Search for the cell housing the specified text and yield its [x, y] center coordinate. 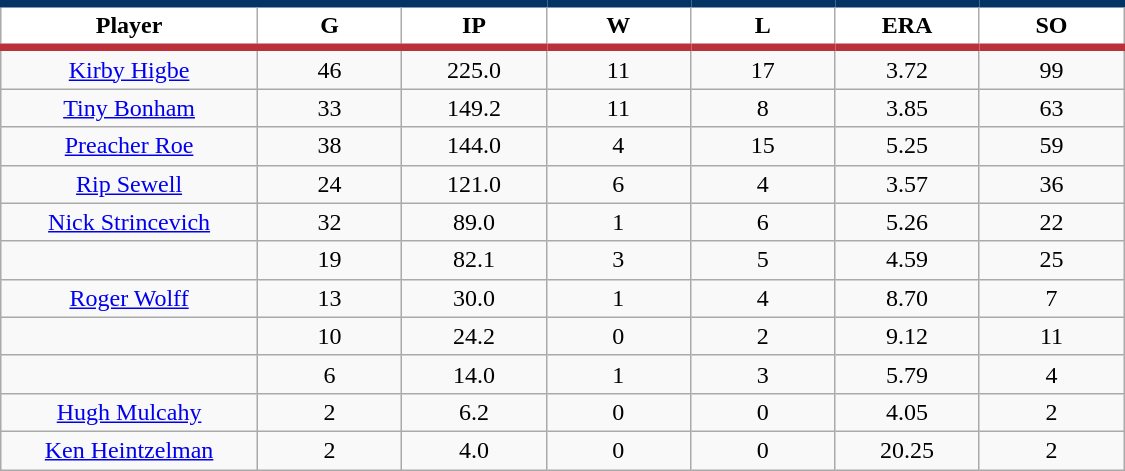
8.70 [907, 298]
17 [763, 68]
30.0 [474, 298]
7 [1051, 298]
3.57 [907, 184]
22 [1051, 222]
14.0 [474, 374]
G [329, 26]
IP [474, 26]
Rip Sewell [130, 184]
4.0 [474, 450]
32 [329, 222]
24.2 [474, 336]
38 [329, 146]
25 [1051, 260]
SO [1051, 26]
Ken Heintzelman [130, 450]
Nick Strincevich [130, 222]
89.0 [474, 222]
99 [1051, 68]
33 [329, 108]
8 [763, 108]
Hugh Mulcahy [130, 412]
225.0 [474, 68]
3.72 [907, 68]
6.2 [474, 412]
46 [329, 68]
3.85 [907, 108]
36 [1051, 184]
24 [329, 184]
Tiny Bonham [130, 108]
9.12 [907, 336]
121.0 [474, 184]
ERA [907, 26]
19 [329, 260]
4.59 [907, 260]
Preacher Roe [130, 146]
Player [130, 26]
149.2 [474, 108]
59 [1051, 146]
4.05 [907, 412]
144.0 [474, 146]
13 [329, 298]
20.25 [907, 450]
5 [763, 260]
Roger Wolff [130, 298]
W [618, 26]
15 [763, 146]
Kirby Higbe [130, 68]
5.26 [907, 222]
63 [1051, 108]
5.25 [907, 146]
82.1 [474, 260]
10 [329, 336]
L [763, 26]
5.79 [907, 374]
